For the text-containing cell, return its midpoint in [x, y] coordinate format. 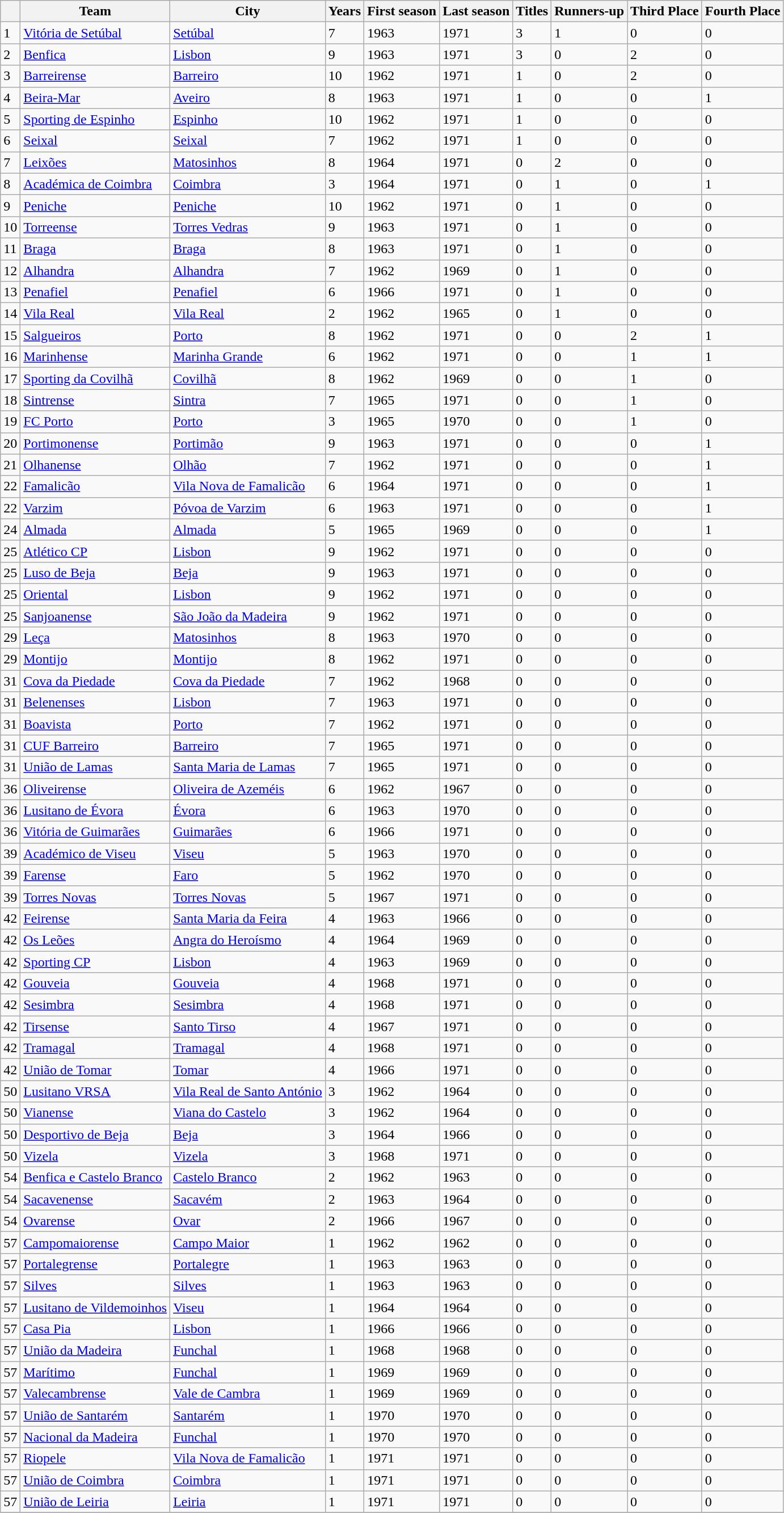
Team [95, 11]
21 [10, 465]
Portalegre [248, 1264]
Desportivo de Beja [95, 1134]
15 [10, 335]
Tomar [248, 1070]
Viana do Castelo [248, 1113]
Vianense [95, 1113]
Beira-Mar [95, 98]
Sporting CP [95, 962]
Third Place [665, 11]
Sacavém [248, 1199]
Sintrense [95, 400]
24 [10, 529]
16 [10, 357]
Castelo Branco [248, 1178]
Covilhã [248, 379]
Luso de Beja [95, 573]
Oliveira de Azeméis [248, 789]
Last season [477, 11]
Santo Tirso [248, 1027]
19 [10, 422]
Olhanense [95, 465]
Fourth Place [743, 11]
Varzim [95, 508]
Leixões [95, 162]
CUF Barreiro [95, 746]
Vale de Cambra [248, 1394]
Os Leões [95, 940]
União da Madeira [95, 1351]
Santa Maria de Lamas [248, 767]
Boavista [95, 724]
Portalegrense [95, 1264]
Portimonense [95, 443]
Faro [248, 875]
City [248, 11]
Aveiro [248, 98]
Póvoa de Varzim [248, 508]
União de Santarém [95, 1415]
Marinha Grande [248, 357]
Feirense [95, 918]
Campo Maior [248, 1242]
Campomaiorense [95, 1242]
Santarém [248, 1415]
Oriental [95, 594]
Tirsense [95, 1027]
Nacional da Madeira [95, 1437]
Riopele [95, 1459]
Belenenses [95, 703]
Ovarense [95, 1221]
Santa Maria da Feira [248, 918]
Farense [95, 875]
Lusitano de Évora [95, 810]
First season [402, 11]
Marítimo [95, 1372]
União de Tomar [95, 1070]
Famalicão [95, 486]
Sacavenense [95, 1199]
Marinhense [95, 357]
Académico de Viseu [95, 854]
Sporting da Covilhã [95, 379]
União de Coimbra [95, 1480]
Vitória de Guimarães [95, 832]
Évora [248, 810]
Benfica [95, 54]
Guimarães [248, 832]
Vila Real de Santo António [248, 1091]
Setúbal [248, 33]
Barreirense [95, 76]
11 [10, 249]
São João da Madeira [248, 616]
Oliveirense [95, 789]
União de Leiria [95, 1502]
Portimão [248, 443]
Atlético CP [95, 551]
Olhão [248, 465]
Benfica e Castelo Branco [95, 1178]
Runners-up [589, 11]
Vitória de Setúbal [95, 33]
Valecambrense [95, 1394]
Académica de Coimbra [95, 184]
Sanjoanense [95, 616]
Leiria [248, 1502]
Angra do Heroísmo [248, 940]
Sporting de Espinho [95, 119]
14 [10, 314]
18 [10, 400]
Years [344, 11]
Sintra [248, 400]
FC Porto [95, 422]
Casa Pia [95, 1329]
Espinho [248, 119]
13 [10, 292]
União de Lamas [95, 767]
20 [10, 443]
Torres Vedras [248, 227]
Salgueiros [95, 335]
Leça [95, 638]
Titles [532, 11]
12 [10, 271]
Ovar [248, 1221]
Torreense [95, 227]
17 [10, 379]
Lusitano de Vildemoinhos [95, 1307]
Lusitano VRSA [95, 1091]
